Search for the cell housing the specified text and yield its [x, y] center coordinate. 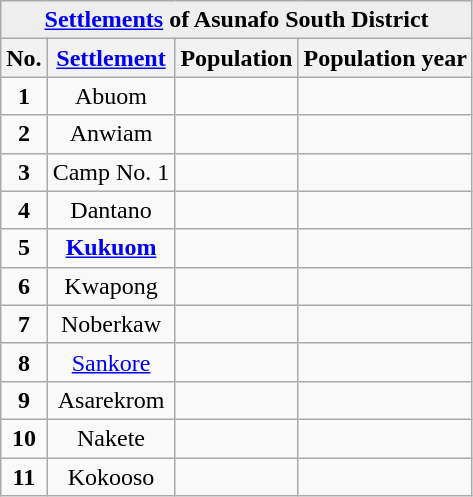
Asarekrom [111, 400]
1 [24, 96]
2 [24, 134]
6 [24, 286]
7 [24, 324]
9 [24, 400]
Noberkaw [111, 324]
No. [24, 58]
Kukuom [111, 248]
Population [236, 58]
Kokooso [111, 477]
3 [24, 172]
5 [24, 248]
10 [24, 438]
Camp No. 1 [111, 172]
Nakete [111, 438]
Anwiam [111, 134]
Kwapong [111, 286]
Settlements of Asunafo South District [237, 20]
Sankore [111, 362]
Dantano [111, 210]
4 [24, 210]
8 [24, 362]
Settlement [111, 58]
Population year [385, 58]
11 [24, 477]
Abuom [111, 96]
